For the text-containing cell, return its midpoint in (x, y) coordinate format. 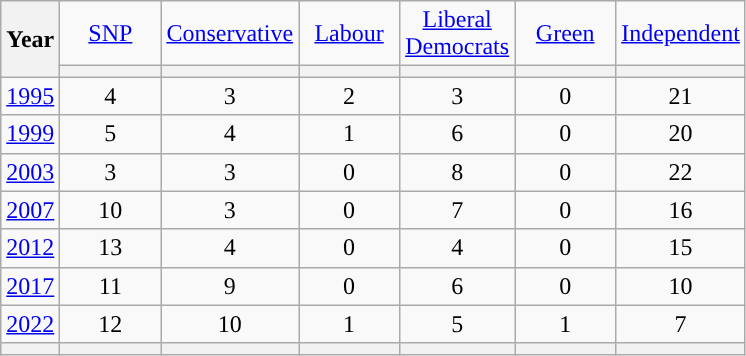
13 (110, 248)
16 (681, 210)
2003 (30, 172)
22 (681, 172)
Labour (350, 34)
21 (681, 96)
11 (110, 286)
20 (681, 134)
12 (110, 324)
2022 (30, 324)
2017 (30, 286)
15 (681, 248)
Liberal Democrats (458, 34)
Independent (681, 34)
2007 (30, 210)
Year (30, 39)
SNP (110, 34)
9 (230, 286)
Conservative (230, 34)
1999 (30, 134)
2012 (30, 248)
Green (566, 34)
1995 (30, 96)
2 (350, 96)
8 (458, 172)
